Detect which cell encompasses the target text, then output its (X, Y) center coordinate. 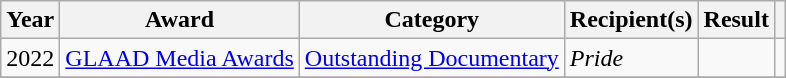
2022 (30, 58)
Outstanding Documentary (432, 58)
Result (736, 20)
GLAAD Media Awards (180, 58)
Recipient(s) (631, 20)
Year (30, 20)
Category (432, 20)
Pride (631, 58)
Award (180, 20)
